Return the [X, Y] coordinate for the center point of the cell that contains the specified text.  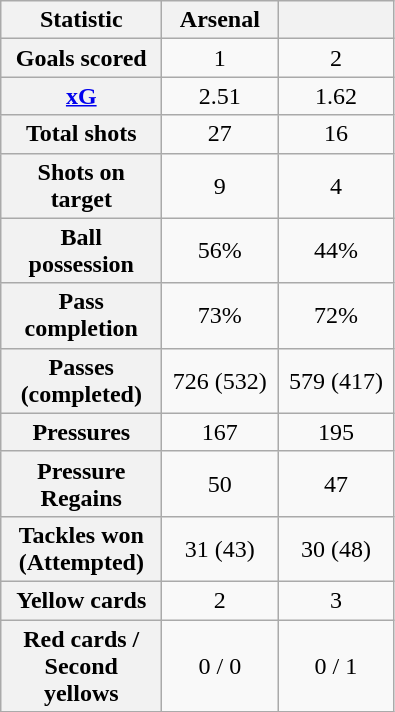
167 [220, 432]
31 (43) [220, 548]
579 (417) [336, 380]
2.51 [220, 96]
Pressure Regains [82, 484]
Pass completion [82, 316]
3 [336, 600]
Goals scored [82, 58]
Shots on target [82, 186]
47 [336, 484]
72% [336, 316]
44% [336, 250]
27 [220, 134]
Ball possession [82, 250]
0 / 1 [336, 666]
1.62 [336, 96]
Pressures [82, 432]
73% [220, 316]
1 [220, 58]
Passes (completed) [82, 380]
Tackles won (Attempted) [82, 548]
195 [336, 432]
0 / 0 [220, 666]
30 (48) [336, 548]
726 (532) [220, 380]
Total shots [82, 134]
4 [336, 186]
Statistic [82, 20]
56% [220, 250]
16 [336, 134]
9 [220, 186]
Arsenal [220, 20]
50 [220, 484]
Red cards / Second yellows [82, 666]
Yellow cards [82, 600]
xG [82, 96]
